Extract the (X, Y) coordinate from the center of the cell holding the provided text.  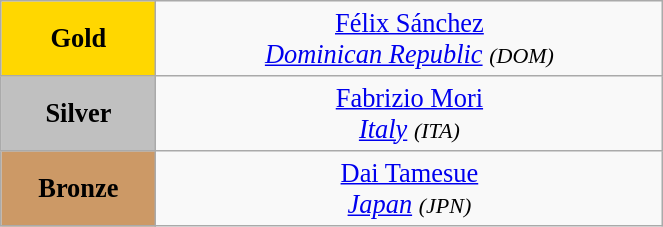
Gold (78, 38)
Silver (78, 112)
Félix SánchezDominican Republic (DOM) (410, 38)
Bronze (78, 188)
Dai TamesueJapan (JPN) (410, 188)
Fabrizio MoriItaly (ITA) (410, 112)
